Locate the cell with the specified text and output its (x, y) center coordinate. 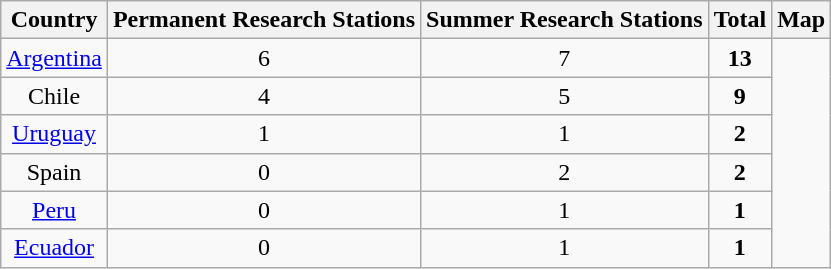
9 (740, 96)
Permanent Research Stations (264, 20)
Country (54, 20)
6 (264, 58)
Argentina (54, 58)
Peru (54, 210)
5 (565, 96)
Summer Research Stations (565, 20)
7 (565, 58)
Chile (54, 96)
4 (264, 96)
Total (740, 20)
13 (740, 58)
Ecuador (54, 248)
Uruguay (54, 134)
Spain (54, 172)
Map (802, 20)
